Extract the [X, Y] coordinate from the center of the cell holding the provided text.  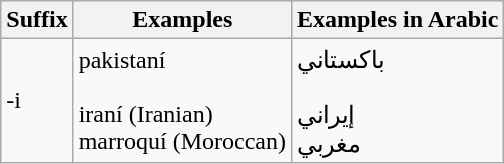
Suffix [37, 20]
Examples in Arabic [397, 20]
-i [37, 101]
pakistaní iraní (Iranian) marroquí (Moroccan) [182, 101]
باكستاني إيراني مغربي [397, 101]
Examples [182, 20]
